Return [X, Y] of the center of cell containing provided text 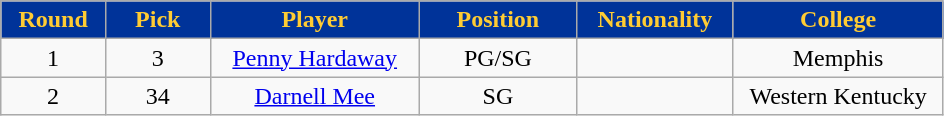
2 [54, 96]
34 [158, 96]
SG [498, 96]
Nationality [654, 20]
Western Kentucky [838, 96]
1 [54, 58]
Memphis [838, 58]
Player [314, 20]
Darnell Mee [314, 96]
3 [158, 58]
PG/SG [498, 58]
Round [54, 20]
College [838, 20]
Position [498, 20]
Pick [158, 20]
Penny Hardaway [314, 58]
